Output the [x, y] coordinate of the center of the cell containing the given text.  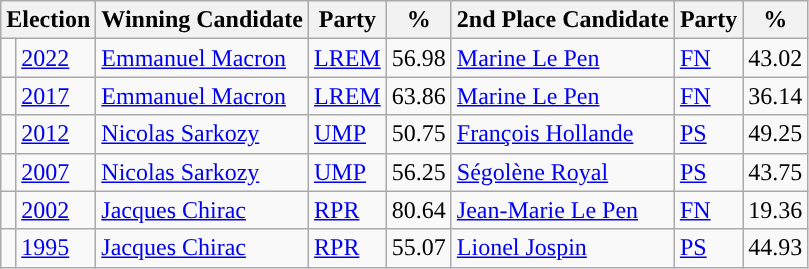
56.98 [418, 58]
56.25 [418, 172]
55.07 [418, 248]
Lionel Jospin [562, 248]
43.75 [776, 172]
Jean-Marie Le Pen [562, 210]
François Hollande [562, 134]
43.02 [776, 58]
2nd Place Candidate [562, 20]
80.64 [418, 210]
2002 [56, 210]
44.93 [776, 248]
63.86 [418, 96]
2007 [56, 172]
Winning Candidate [202, 20]
36.14 [776, 96]
Election [48, 20]
19.36 [776, 210]
1995 [56, 248]
Ségolène Royal [562, 172]
2017 [56, 96]
2012 [56, 134]
49.25 [776, 134]
2022 [56, 58]
50.75 [418, 134]
